Search for the cell housing the specified text and yield its [x, y] center coordinate. 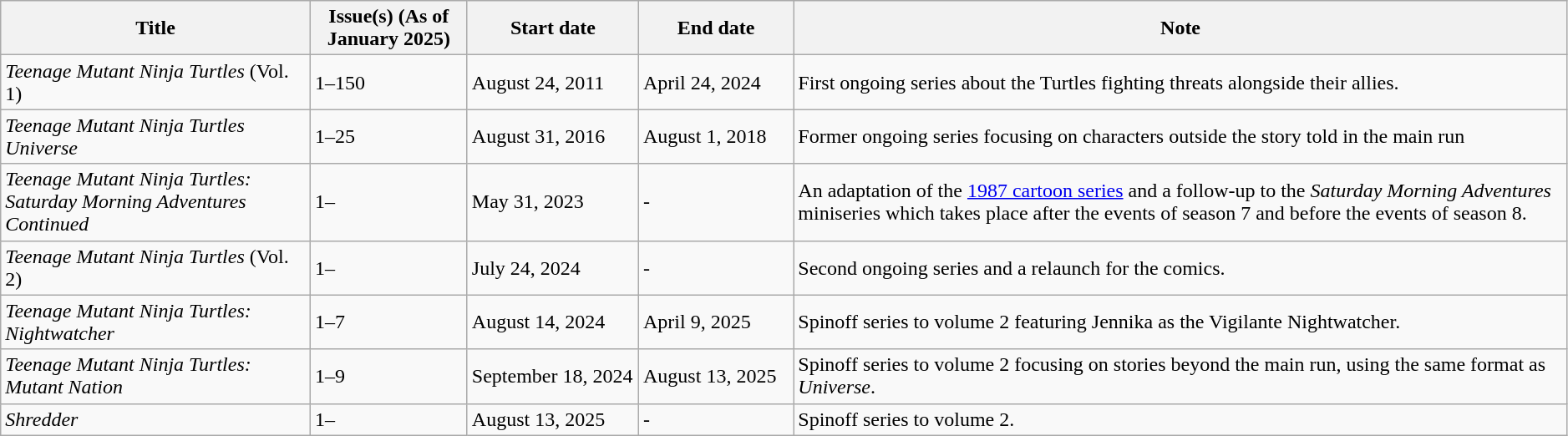
Teenage Mutant Ninja Turtles (Vol. 2) [155, 267]
1–25 [388, 137]
1–150 [388, 82]
Title [155, 28]
Second ongoing series and a relaunch for the comics. [1180, 267]
August 1, 2018 [717, 137]
Teenage Mutant Ninja Turtles (Vol. 1) [155, 82]
Issue(s) (As of January 2025) [388, 28]
Shredder [155, 419]
August 31, 2016 [553, 137]
Spinoff series to volume 2. [1180, 419]
August 14, 2024 [553, 322]
May 31, 2023 [553, 202]
Note [1180, 28]
First ongoing series about the Turtles fighting threats alongside their allies. [1180, 82]
Spinoff series to volume 2 focusing on stories beyond the main run, using the same format as Universe. [1180, 376]
Teenage Mutant Ninja Turtles Universe [155, 137]
July 24, 2024 [553, 267]
Teenage Mutant Ninja Turtles: Nightwatcher [155, 322]
Start date [553, 28]
Teenage Mutant Ninja Turtles: Mutant Nation [155, 376]
August 24, 2011 [553, 82]
Teenage Mutant Ninja Turtles: Saturday Morning Adventures Continued [155, 202]
April 9, 2025 [717, 322]
April 24, 2024 [717, 82]
Former ongoing series focusing on characters outside the story told in the main run [1180, 137]
End date [717, 28]
1–7 [388, 322]
Spinoff series to volume 2 featuring Jennika as the Vigilante Nightwatcher. [1180, 322]
1–9 [388, 376]
September 18, 2024 [553, 376]
